Locate the cell with the specified text and output its [X, Y] center coordinate. 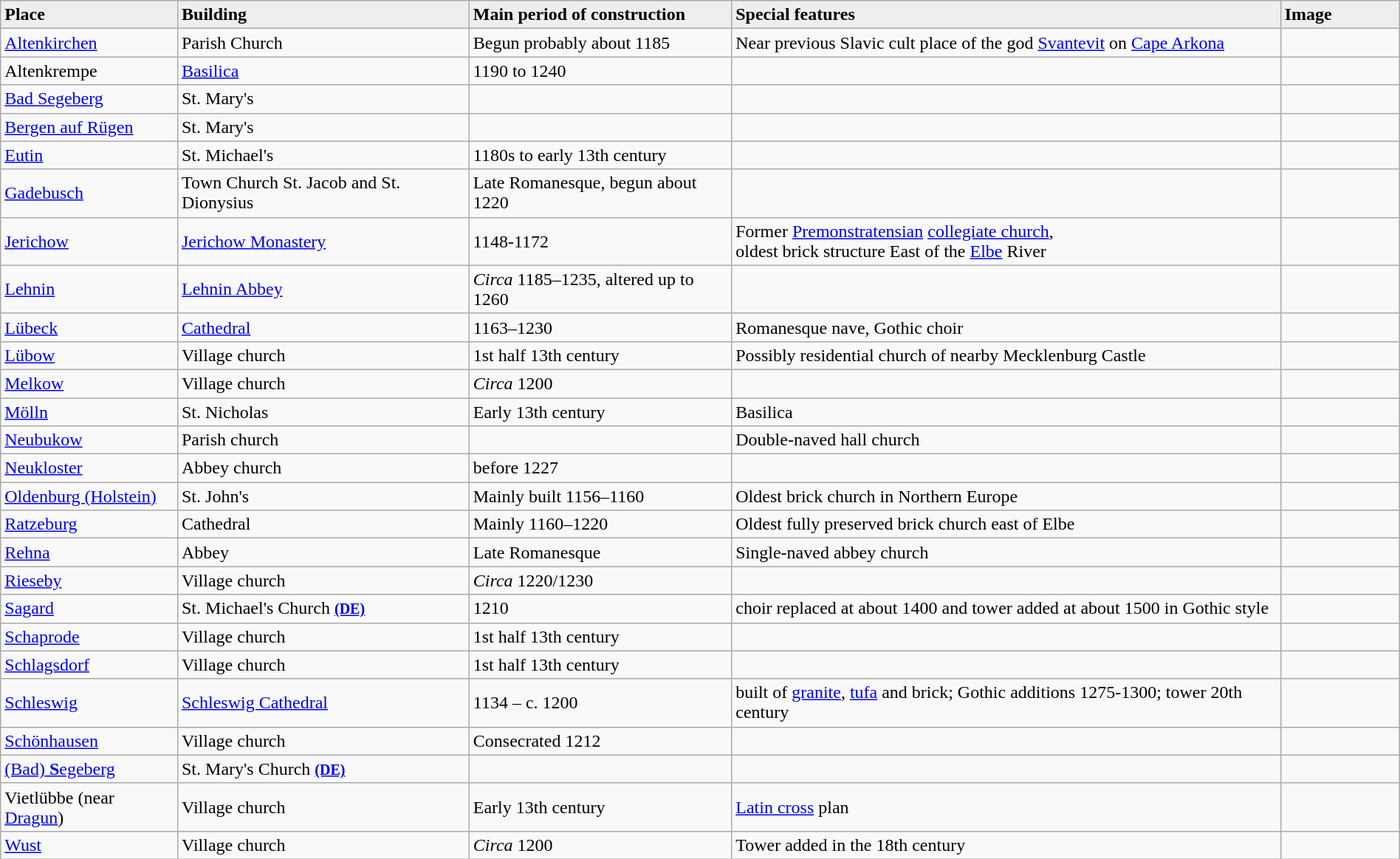
Abbey church [323, 468]
Mainly built 1156–1160 [600, 496]
Altenkirchen [89, 43]
1148-1172 [600, 241]
Begun probably about 1185 [600, 43]
Eutin [89, 155]
Latin cross plan [1006, 807]
Image [1339, 15]
Oldest fully preserved brick church east of Elbe [1006, 524]
Neukloster [89, 468]
Rehna [89, 552]
Place [89, 15]
Tower added in the 18th century [1006, 845]
Jerichow Monastery [323, 241]
Altenkrempe [89, 71]
St. John's [323, 496]
St. Michael's Church (DE) [323, 609]
Consecrated 1212 [600, 741]
Possibly residential church of nearby Mecklenburg Castle [1006, 355]
1163–1230 [600, 327]
before 1227 [600, 468]
Schleswig [89, 703]
1210 [600, 609]
Circa 1220/1230 [600, 581]
Special features [1006, 15]
Parish church [323, 440]
Bergen auf Rügen [89, 127]
Main period of construction [600, 15]
Circa 1185–1235, altered up to 1260 [600, 290]
Sagard [89, 609]
Jerichow [89, 241]
Building [323, 15]
Bad Segeberg [89, 99]
choir replaced at about 1400 and tower added at about 1500 in Gothic style [1006, 609]
built of granite, tufa and brick; Gothic additions 1275-1300; tower 20th century [1006, 703]
Romanesque nave, Gothic choir [1006, 327]
Gadebusch [89, 194]
Mölln [89, 411]
Late Romanesque [600, 552]
(Bad) Segeberg [89, 769]
Near previous Slavic cult place of the god Svantevit on Cape Arkona [1006, 43]
Late Romanesque, begun about 1220 [600, 194]
Single-naved abbey church [1006, 552]
Melkow [89, 383]
Lehnin Abbey [323, 290]
Schaprode [89, 637]
Ratzeburg [89, 524]
1180s to early 13th century [600, 155]
Neubukow [89, 440]
Double-naved hall church [1006, 440]
St. Mary's Church (DE) [323, 769]
Rieseby [89, 581]
1190 to 1240 [600, 71]
Vietlübbe (near Dragun) [89, 807]
Lübow [89, 355]
Mainly 1160–1220 [600, 524]
St. Nicholas [323, 411]
Lehnin [89, 290]
Wust [89, 845]
Oldenburg (Holstein) [89, 496]
Former Premonstratensian collegiate church,oldest brick structure East of the Elbe River [1006, 241]
Lübeck [89, 327]
Abbey [323, 552]
St. Michael's [323, 155]
1134 – c. 1200 [600, 703]
Schlagsdorf [89, 665]
Schleswig Cathedral [323, 703]
Town Church St. Jacob and St. Dionysius [323, 194]
Parish Church [323, 43]
Schönhausen [89, 741]
Oldest brick church in Northern Europe [1006, 496]
